Return [x, y] of the center of cell containing provided text 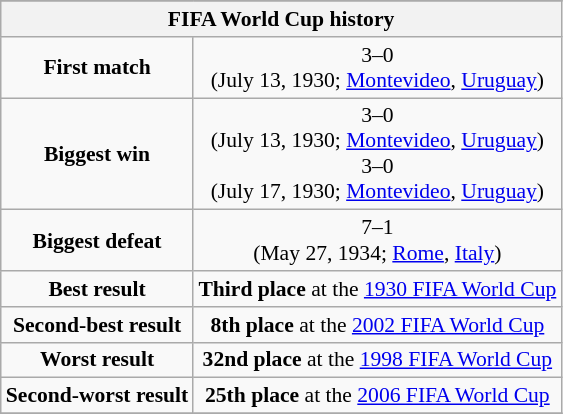
Biggest defeat [98, 240]
Second-best result [98, 325]
Worst result [98, 360]
First match [98, 68]
7–1 (May 27, 1934; Rome, Italy) [377, 240]
25th place at the 2006 FIFA World Cup [377, 396]
3–0 (July 13, 1930; Montevideo, Uruguay) 3–0 (July 17, 1930; Montevideo, Uruguay) [377, 154]
Second-worst result [98, 396]
Third place at the 1930 FIFA World Cup [377, 289]
Best result [98, 289]
8th place at the 2002 FIFA World Cup [377, 325]
FIFA World Cup history [282, 19]
3–0 (July 13, 1930; Montevideo, Uruguay) [377, 68]
Biggest win [98, 154]
32nd place at the 1998 FIFA World Cup [377, 360]
